Search for the cell housing the specified text and yield its (x, y) center coordinate. 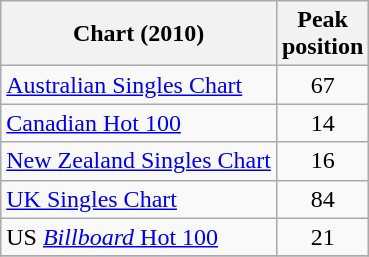
New Zealand Singles Chart (139, 161)
14 (322, 123)
Canadian Hot 100 (139, 123)
Chart (2010) (139, 34)
US Billboard Hot 100 (139, 237)
Australian Singles Chart (139, 85)
21 (322, 237)
84 (322, 199)
Peakposition (322, 34)
67 (322, 85)
UK Singles Chart (139, 199)
16 (322, 161)
